Find where the given text appears and provide that cell's center as (x, y) coordinate. 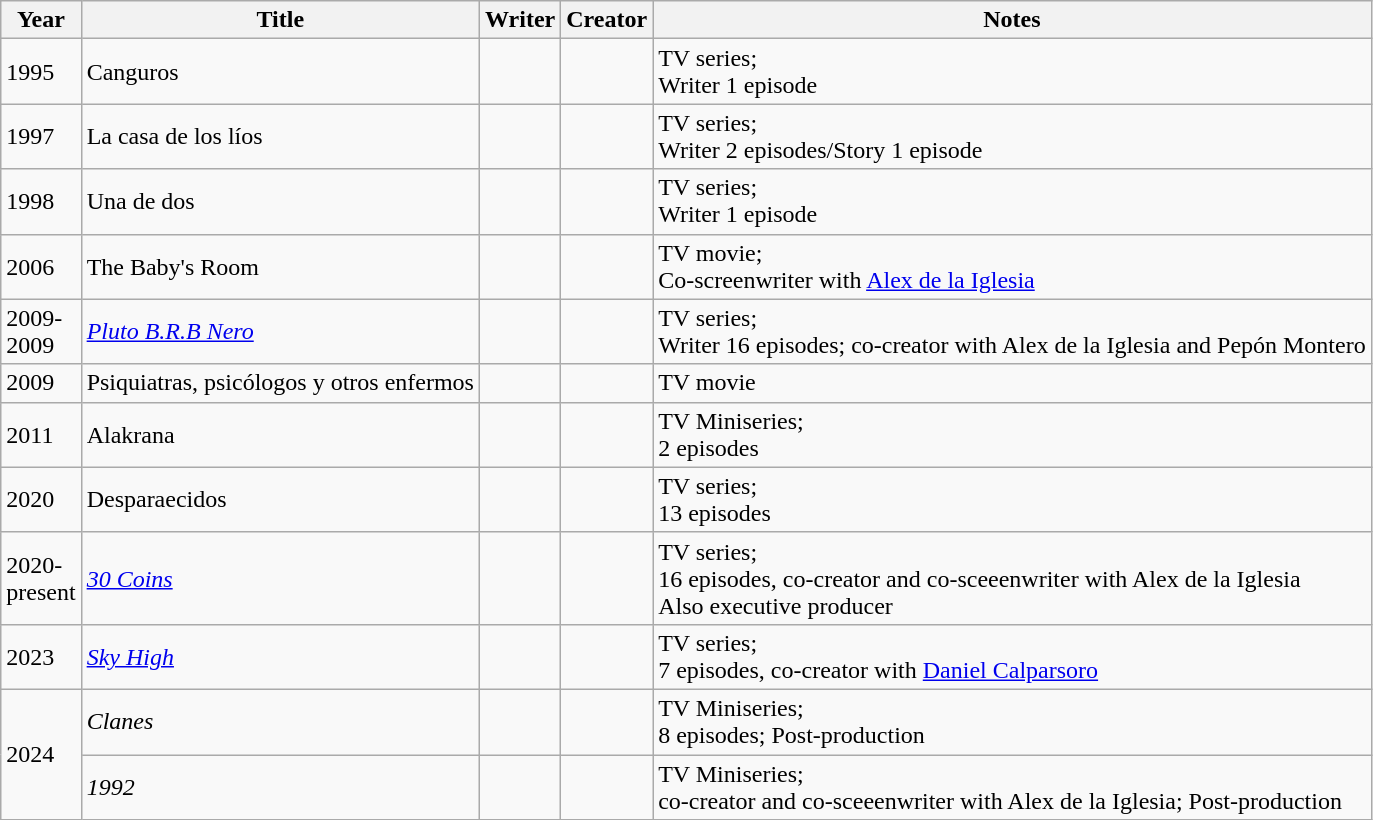
2024 (41, 754)
2006 (41, 266)
TV movie (1012, 383)
Una de dos (280, 202)
TV series;Writer 16 episodes; co-creator with Alex de la Iglesia and Pepón Montero (1012, 332)
Alakrana (280, 434)
Clanes (280, 722)
2020 (41, 500)
The Baby's Room (280, 266)
TV Miniseries;co-creator and co-sceeenwriter with Alex de la Iglesia; Post-production (1012, 786)
Psiquiatras, psicólogos y otros enfermos (280, 383)
2023 (41, 656)
1998 (41, 202)
TV series;16 episodes, co-creator and co-sceeenwriter with Alex de la IglesiaAlso executive producer (1012, 578)
TV series;13 episodes (1012, 500)
Canguros (280, 72)
Sky High (280, 656)
Desparaecidos (280, 500)
2011 (41, 434)
1995 (41, 72)
Writer (520, 20)
30 Coins (280, 578)
Year (41, 20)
TV movie;Co-screenwriter with Alex de la Iglesia (1012, 266)
Pluto B.R.B Nero (280, 332)
Notes (1012, 20)
TV series;Writer 2 episodes/Story 1 episode (1012, 136)
TV Miniseries;8 episodes; Post-production (1012, 722)
Title (280, 20)
1997 (41, 136)
TV Miniseries;2 episodes (1012, 434)
2009 (41, 383)
2009-2009 (41, 332)
2020-present (41, 578)
La casa de los líos (280, 136)
1992 (280, 786)
Creator (607, 20)
TV series;7 episodes, co-creator with Daniel Calparsoro (1012, 656)
